Determine the [x, y] coordinate at the center of the cell enclosing the given text.  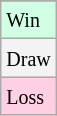
Win [28, 20]
Draw [28, 58]
Loss [28, 96]
